Locate the cell with the specified text and output its [X, Y] center coordinate. 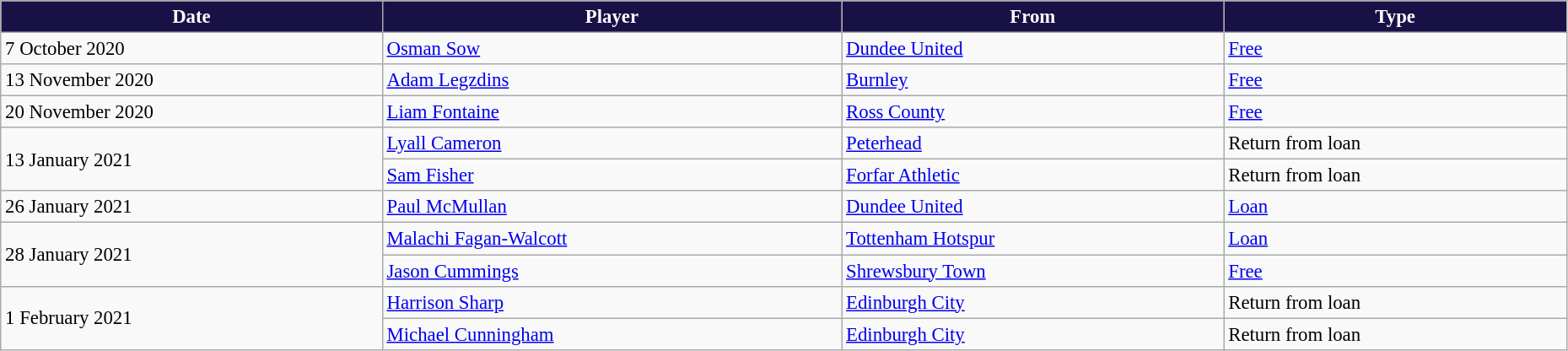
Peterhead [1032, 143]
Osman Sow [612, 49]
Shrewsbury Town [1032, 271]
1 February 2021 [191, 317]
Sam Fisher [612, 175]
Harrison Sharp [612, 302]
28 January 2021 [191, 255]
Lyall Cameron [612, 143]
Jason Cummings [612, 271]
Tottenham Hotspur [1032, 239]
26 January 2021 [191, 207]
Liam Fontaine [612, 112]
Burnley [1032, 80]
13 November 2020 [191, 80]
13 January 2021 [191, 159]
Forfar Athletic [1032, 175]
Paul McMullan [612, 207]
Adam Legzdins [612, 80]
Malachi Fagan-Walcott [612, 239]
Date [191, 17]
Ross County [1032, 112]
From [1032, 17]
Player [612, 17]
Michael Cunningham [612, 334]
7 October 2020 [191, 49]
Type [1395, 17]
20 November 2020 [191, 112]
